Search for the cell housing the specified text and yield its (X, Y) center coordinate. 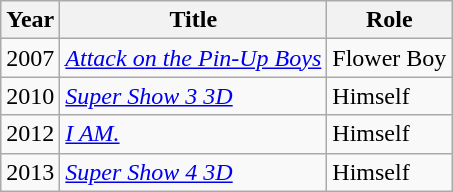
Super Show 4 3D (194, 172)
Role (390, 20)
Super Show 3 3D (194, 96)
Attack on the Pin-Up Boys (194, 58)
Flower Boy (390, 58)
I AM. (194, 134)
2012 (30, 134)
2007 (30, 58)
2013 (30, 172)
Title (194, 20)
2010 (30, 96)
Year (30, 20)
